Locate the cell with the specified text and output its (x, y) center coordinate. 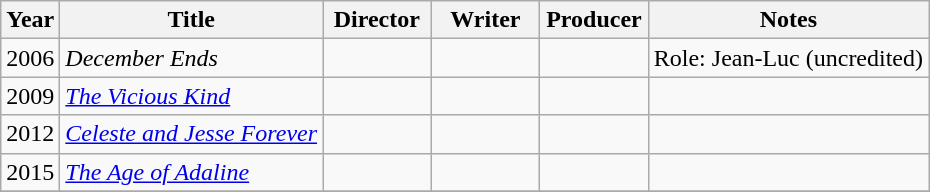
Notes (788, 20)
Writer (486, 20)
December Ends (192, 58)
2006 (30, 58)
The Vicious Kind (192, 96)
Director (378, 20)
Celeste and Jesse Forever (192, 134)
2015 (30, 172)
2009 (30, 96)
Producer (594, 20)
Role: Jean-Luc (uncredited) (788, 58)
Title (192, 20)
The Age of Adaline (192, 172)
2012 (30, 134)
Year (30, 20)
